Determine the (X, Y) coordinate at the center of the cell enclosing the given text.  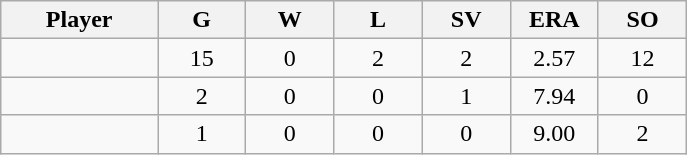
15 (202, 58)
G (202, 20)
12 (642, 58)
W (290, 20)
2.57 (554, 58)
Player (80, 20)
7.94 (554, 96)
SV (466, 20)
SO (642, 20)
L (378, 20)
ERA (554, 20)
9.00 (554, 134)
